Search for the cell housing the specified text and yield its [x, y] center coordinate. 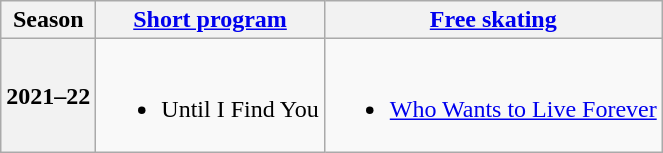
2021–22 [48, 96]
Season [48, 20]
Who Wants to Live Forever [493, 96]
Until I Find You [210, 96]
Free skating [493, 20]
Short program [210, 20]
